Return (x, y) of the center of cell containing provided text 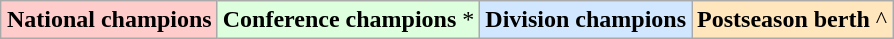
Division champions (586, 20)
Postseason berth ^ (792, 20)
Conference champions * (348, 20)
National champions (109, 20)
